Extract the [X, Y] coordinate from the center of the cell holding the provided text.  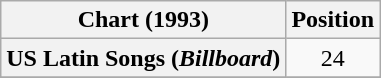
24 [333, 58]
US Latin Songs (Billboard) [144, 58]
Position [333, 20]
Chart (1993) [144, 20]
